Output the [x, y] coordinate of the center of the cell containing the given text.  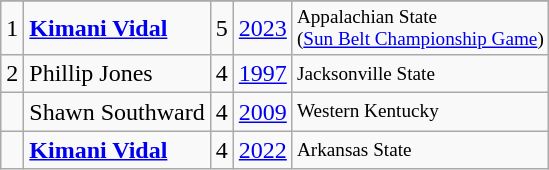
1997 [262, 74]
5 [222, 28]
Arkansas State [420, 150]
2023 [262, 28]
Shawn Southward [117, 112]
2009 [262, 112]
2022 [262, 150]
2 [12, 74]
Appalachian State(Sun Belt Championship Game) [420, 28]
Western Kentucky [420, 112]
Jacksonville State [420, 74]
Phillip Jones [117, 74]
1 [12, 28]
